Determine the [X, Y] coordinate at the center of the cell enclosing the given text.  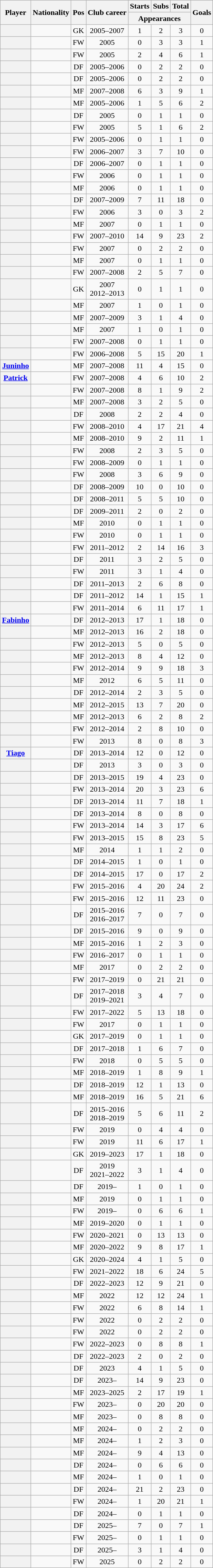
2023 [107, 1368]
2020–2021 [107, 1235]
2006–2008 [107, 354]
2019–2020 [107, 1223]
2005–2007 [107, 31]
Starts [140, 6]
2020–2022 [107, 1247]
2015–20162018–2019 [107, 1113]
Player [16, 12]
2008–2011 [107, 499]
2020–2024 [107, 1259]
2025 [107, 1562]
2011–2013 [107, 584]
2019–2023 [107, 1154]
2018 [107, 1061]
Tiago [16, 753]
20192021–2022 [107, 1171]
Patrick [16, 378]
2023–2025 [107, 1393]
Subs [161, 6]
Nationality [51, 12]
20072012–2013 [107, 289]
2009–2011 [107, 511]
Fabinho [16, 620]
Appearances [160, 18]
Club career [107, 12]
2012 [107, 680]
2017–2018 [107, 1049]
2011–2014 [107, 608]
2021–2022 [107, 1271]
2016–2017 [107, 955]
2015–20162016–2017 [107, 914]
Juninho [16, 366]
2017–2022 [107, 1012]
Goals [202, 12]
2014 [107, 850]
Total [181, 6]
Pos [78, 12]
2012–2015 [107, 705]
2007–2010 [107, 236]
2017–20182019–2021 [107, 996]
